Extract the (X, Y) coordinate from the center of the cell holding the provided text.  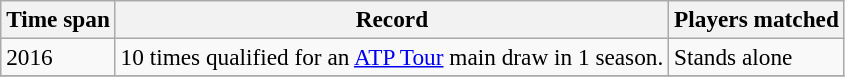
Players matched (757, 19)
2016 (58, 57)
Record (392, 19)
Time span (58, 19)
10 times qualified for an ATP Tour main draw in 1 season. (392, 57)
Stands alone (757, 57)
